Capture the cell that displays the provided text and extract its [X, Y] central coordinate. 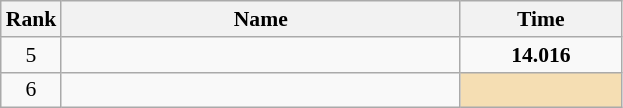
14.016 [540, 55]
5 [32, 55]
Name [260, 19]
Rank [32, 19]
Time [540, 19]
6 [32, 90]
